Return (X, Y) of the center of cell containing provided text 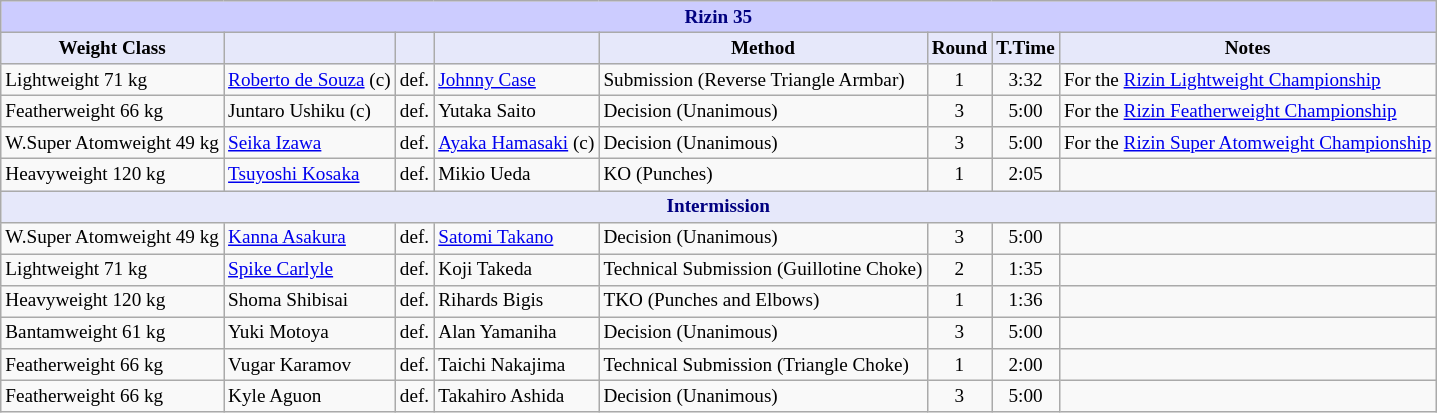
Shoma Shibisai (310, 301)
For the Rizin Lightweight Championship (1248, 80)
Kyle Aguon (310, 396)
Rizin 35 (718, 17)
Weight Class (112, 48)
2 (960, 270)
Intermission (718, 206)
Kanna Asakura (310, 238)
For the Rizin Featherweight Championship (1248, 111)
T.Time (1026, 48)
Koji Takeda (516, 270)
Mikio Ueda (516, 175)
3:32 (1026, 80)
2:00 (1026, 365)
Round (960, 48)
TKO (Punches and Elbows) (763, 301)
Bantamweight 61 kg (112, 333)
1:35 (1026, 270)
Taichi Nakajima (516, 365)
2:05 (1026, 175)
Submission (Reverse Triangle Armbar) (763, 80)
Rihards Bigis (516, 301)
Ayaka Hamasaki (c) (516, 143)
Notes (1248, 48)
Satomi Takano (516, 238)
Technical Submission (Guillotine Choke) (763, 270)
Seika Izawa (310, 143)
1:36 (1026, 301)
Spike Carlyle (310, 270)
For the Rizin Super Atomweight Championship (1248, 143)
Method (763, 48)
Alan Yamaniha (516, 333)
Technical Submission (Triangle Choke) (763, 365)
Roberto de Souza (c) (310, 80)
Yuki Motoya (310, 333)
Juntaro Ushiku (c) (310, 111)
Tsuyoshi Kosaka (310, 175)
Vugar Karamov (310, 365)
KO (Punches) (763, 175)
Johnny Case (516, 80)
Takahiro Ashida (516, 396)
Yutaka Saito (516, 111)
